Return the (x, y) coordinate for the center point of the cell that contains the specified text.  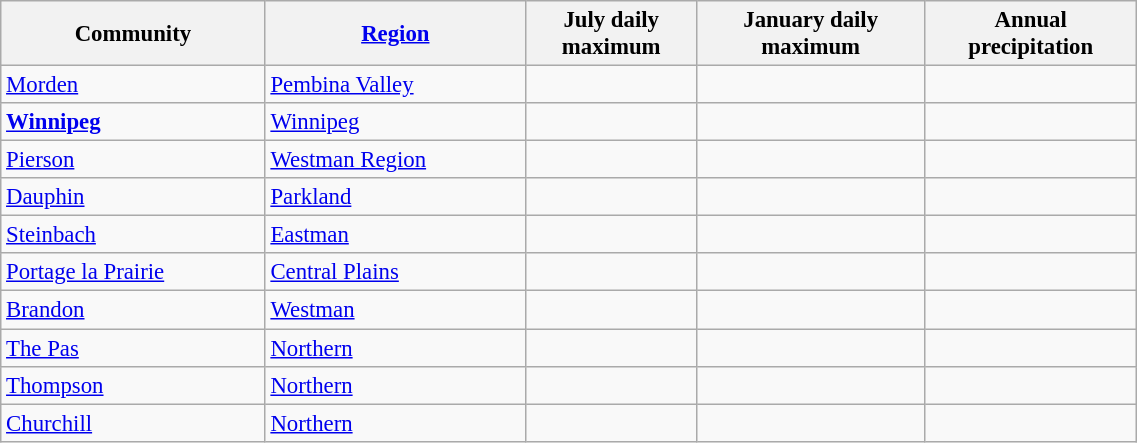
Pierson (133, 160)
Community (133, 34)
Dauphin (133, 197)
Portage la Prairie (133, 273)
Annualprecipitation (1031, 34)
Steinbach (133, 235)
Churchill (133, 423)
Pembina Valley (396, 85)
The Pas (133, 348)
Eastman (396, 235)
Westman Region (396, 160)
Central Plains (396, 273)
Westman (396, 310)
Parkland (396, 197)
Morden (133, 85)
Brandon (133, 310)
Thompson (133, 385)
July dailymaximum (612, 34)
Region (396, 34)
January dailymaximum (811, 34)
